Detect which cell encompasses the target text, then output its [X, Y] center coordinate. 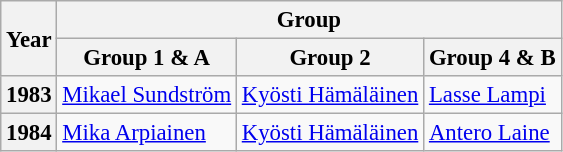
Lasse Lampi [492, 95]
Group 1 & A [147, 58]
1984 [29, 133]
Group [309, 20]
Mikael Sundström [147, 95]
Group 4 & B [492, 58]
Mika Arpiainen [147, 133]
Antero Laine [492, 133]
1983 [29, 95]
Group 2 [330, 58]
Year [29, 38]
